From the cell containing the given text, extract its center point as (X, Y) coordinate. 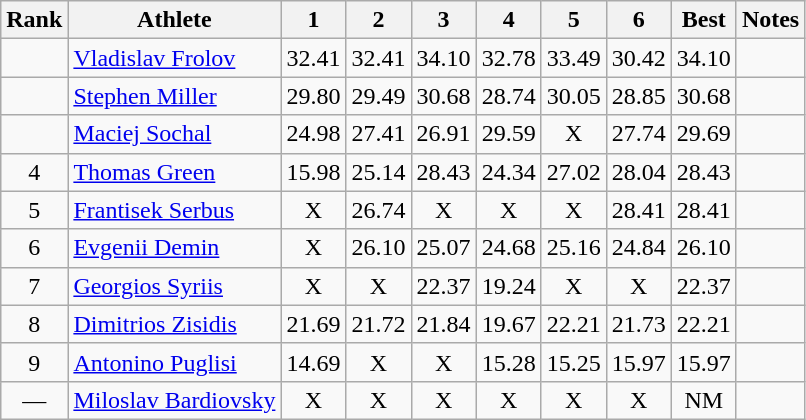
25.07 (444, 248)
19.67 (508, 324)
25.14 (378, 172)
26.74 (378, 210)
— (34, 400)
25.16 (574, 248)
Georgios Syriis (174, 286)
15.98 (314, 172)
Stephen Miller (174, 96)
Miloslav Bardiovsky (174, 400)
Antonino Puglisi (174, 362)
27.02 (574, 172)
2 (378, 20)
29.69 (704, 134)
7 (34, 286)
15.28 (508, 362)
28.74 (508, 96)
Notes (770, 20)
33.49 (574, 58)
29.49 (378, 96)
NM (704, 400)
1 (314, 20)
14.69 (314, 362)
24.68 (508, 248)
26.91 (444, 134)
8 (34, 324)
Vladislav Frolov (174, 58)
Evgenii Demin (174, 248)
27.41 (378, 134)
21.69 (314, 324)
21.73 (638, 324)
3 (444, 20)
29.59 (508, 134)
Frantisek Serbus (174, 210)
15.25 (574, 362)
Thomas Green (174, 172)
32.78 (508, 58)
27.74 (638, 134)
28.04 (638, 172)
30.05 (574, 96)
Rank (34, 20)
21.84 (444, 324)
9 (34, 362)
29.80 (314, 96)
24.98 (314, 134)
Best (704, 20)
Dimitrios Zisidis (174, 324)
24.34 (508, 172)
28.85 (638, 96)
19.24 (508, 286)
24.84 (638, 248)
30.42 (638, 58)
Maciej Sochal (174, 134)
Athlete (174, 20)
21.72 (378, 324)
